Extract the [x, y] coordinate from the center of the cell holding the provided text.  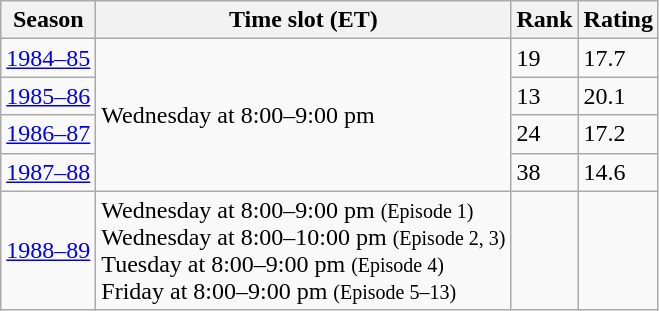
19 [544, 58]
1984–85 [48, 58]
1986–87 [48, 134]
17.2 [618, 134]
14.6 [618, 172]
Rating [618, 20]
38 [544, 172]
Season [48, 20]
Time slot (ET) [304, 20]
20.1 [618, 96]
1988–89 [48, 250]
1985–86 [48, 96]
Rank [544, 20]
24 [544, 134]
1987–88 [48, 172]
17.7 [618, 58]
13 [544, 96]
Wednesday at 8:00–9:00 pm [304, 115]
